Extract the [X, Y] coordinate from the center of the cell holding the provided text.  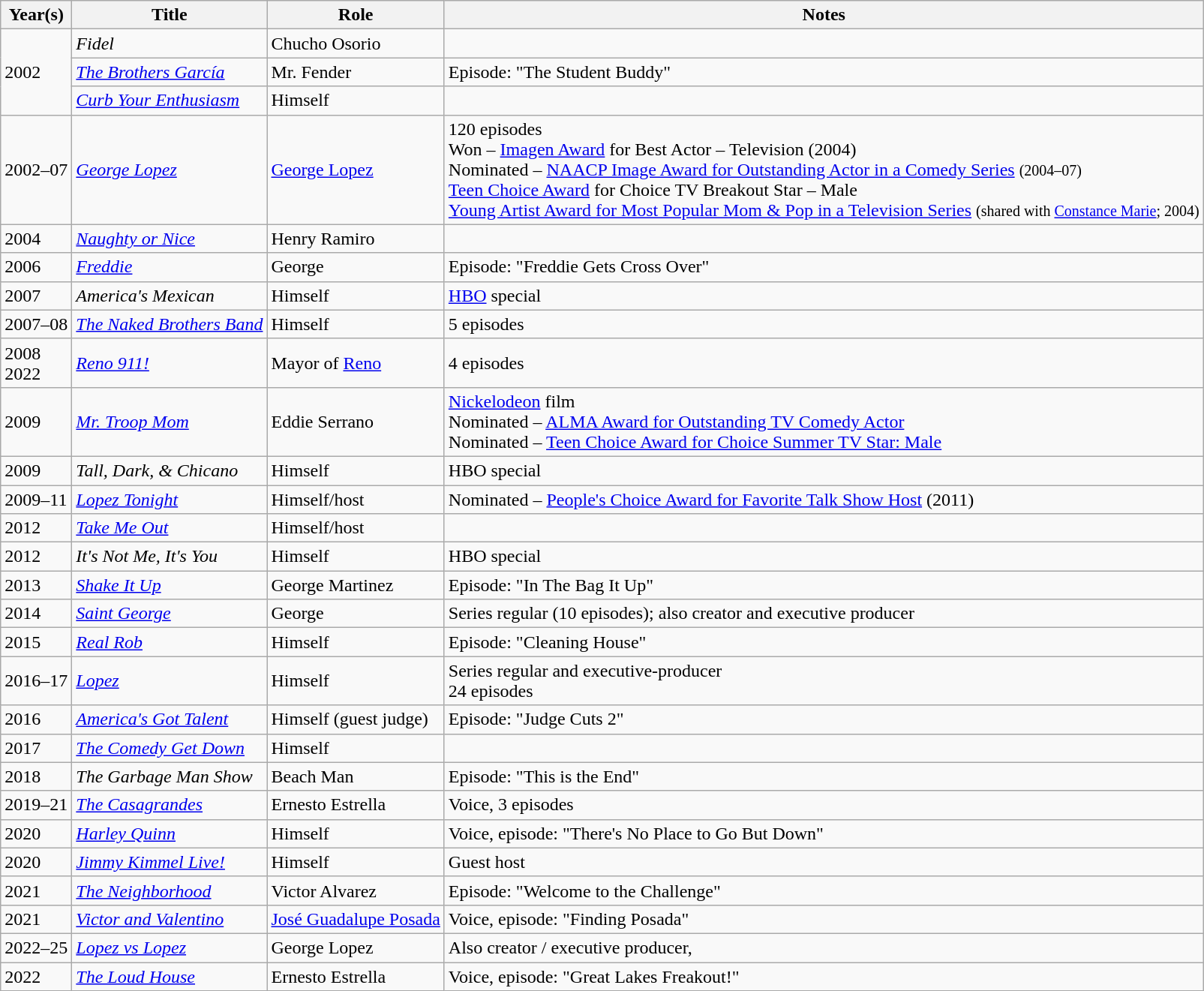
Victor Alvarez [356, 890]
5 episodes [824, 324]
Eddie Serrano [356, 422]
Voice, episode: "There's No Place to Go But Down" [824, 833]
2009–11 [36, 499]
Role [356, 15]
2016 [36, 719]
It's Not Me, It's You [170, 557]
Year(s) [36, 15]
2014 [36, 614]
The Neighborhood [170, 890]
Curb Your Enthusiasm [170, 101]
Episode: "The Student Buddy" [824, 72]
Shake It Up [170, 585]
Tall, Dark, & Chicano [170, 470]
Lopez Tonight [170, 499]
Beach Man [356, 776]
Voice, episode: "Finding Posada" [824, 919]
Himself (guest judge) [356, 719]
2004 [36, 239]
Series regular and executive-producer24 episodes [824, 681]
The Comedy Get Down [170, 748]
2002 [36, 72]
George Martinez [356, 585]
2002–07 [36, 170]
Nickelodeon filmNominated – ALMA Award for Outstanding TV Comedy ActorNominated – Teen Choice Award for Choice Summer TV Star: Male [824, 422]
Jimmy Kimmel Live! [170, 862]
2007–08 [36, 324]
Notes [824, 15]
Chucho Osorio [356, 44]
The Garbage Man Show [170, 776]
Lopez [170, 681]
Nominated – People's Choice Award for Favorite Talk Show Host (2011) [824, 499]
Episode: "In The Bag It Up" [824, 585]
Take Me Out [170, 528]
2017 [36, 748]
2018 [36, 776]
2013 [36, 585]
Freddie [170, 267]
Series regular (10 episodes); also creator and executive producer [824, 614]
Henry Ramiro [356, 239]
Title [170, 15]
The Naked Brothers Band [170, 324]
Lopez vs Lopez [170, 947]
Voice, 3 episodes [824, 805]
Fidel [170, 44]
Victor and Valentino [170, 919]
Saint George [170, 614]
2007 [36, 296]
Harley Quinn [170, 833]
Episode: "Judge Cuts 2" [824, 719]
Naughty or Nice [170, 239]
The Brothers García [170, 72]
Episode: "This is the End" [824, 776]
Episode: "Welcome to the Challenge" [824, 890]
2016–17 [36, 681]
Real Rob [170, 642]
Mayor of Reno [356, 363]
Mr. Troop Mom [170, 422]
2008 2022 [36, 363]
2019–21 [36, 805]
Reno 911! [170, 363]
2022–25 [36, 947]
Voice, episode: "Great Lakes Freakout!" [824, 976]
2015 [36, 642]
2022 [36, 976]
2006 [36, 267]
Episode: "Cleaning House" [824, 642]
4 episodes [824, 363]
José Guadalupe Posada [356, 919]
America's Mexican [170, 296]
The Casagrandes [170, 805]
Also creator / executive producer, [824, 947]
Episode: "Freddie Gets Cross Over" [824, 267]
America's Got Talent [170, 719]
Guest host [824, 862]
Mr. Fender [356, 72]
The Loud House [170, 976]
